Extract the (x, y) coordinate from the center of the cell holding the provided text.  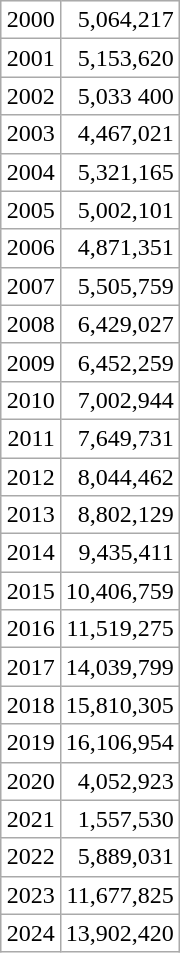
2009 (30, 362)
2008 (30, 324)
2003 (30, 134)
2023 (30, 895)
2017 (30, 667)
7,649,731 (120, 438)
15,810,305 (120, 705)
2006 (30, 248)
14,039,799 (120, 667)
8,044,462 (120, 477)
2018 (30, 705)
13,902,420 (120, 933)
2024 (30, 933)
2010 (30, 400)
2015 (30, 591)
7,002,944 (120, 400)
2000 (30, 20)
2014 (30, 553)
2007 (30, 286)
4,871,351 (120, 248)
11,519,275 (120, 629)
2005 (30, 210)
2011 (30, 438)
2016 (30, 629)
11,677,825 (120, 895)
6,429,027 (120, 324)
8,802,129 (120, 515)
10,406,759 (120, 591)
1,557,530 (120, 819)
5,002,101 (120, 210)
2019 (30, 743)
5,889,031 (120, 857)
2004 (30, 172)
5,033 400 (120, 96)
5,064,217 (120, 20)
2002 (30, 96)
2012 (30, 477)
5,153,620 (120, 58)
6,452,259 (120, 362)
2022 (30, 857)
2020 (30, 781)
9,435,411 (120, 553)
2021 (30, 819)
5,505,759 (120, 286)
4,052,923 (120, 781)
16,106,954 (120, 743)
5,321,165 (120, 172)
4,467,021 (120, 134)
2013 (30, 515)
2001 (30, 58)
